Identify which cell holds the provided text, then report its (X, Y) central coordinate. 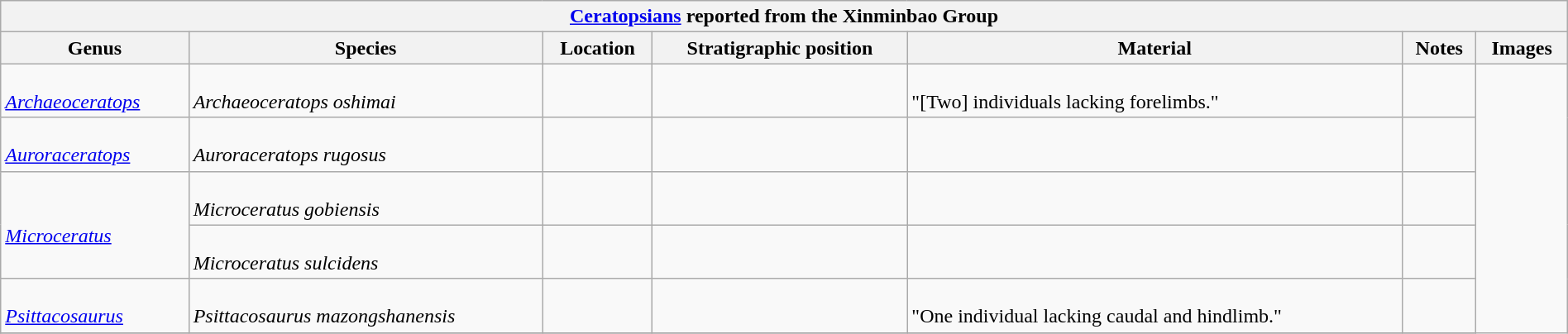
Archaeoceratops oshimai (366, 91)
Stratigraphic position (780, 48)
Auroraceratops rugosus (366, 144)
Images (1522, 48)
Microceratus gobiensis (366, 198)
Genus (94, 48)
Location (597, 48)
Ceratopsians reported from the Xinminbao Group (784, 17)
Material (1154, 48)
Psittacosaurus mazongshanensis (366, 306)
Microceratus (94, 225)
Psittacosaurus (94, 306)
Archaeoceratops (94, 91)
Notes (1439, 48)
Species (366, 48)
"One individual lacking caudal and hindlimb." (1154, 306)
Microceratus sulcidens (366, 251)
"[Two] individuals lacking forelimbs." (1154, 91)
Auroraceratops (94, 144)
